Return the (X, Y) coordinate for the center point of the cell that contains the specified text.  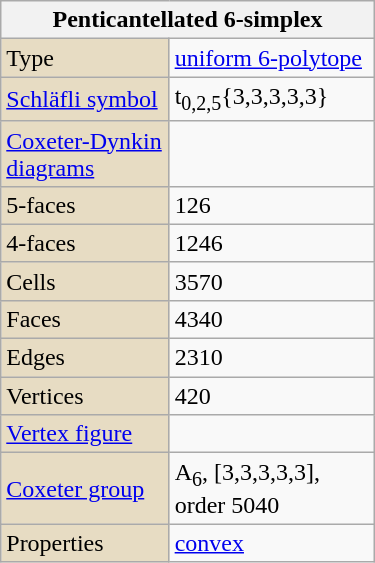
Vertices (85, 396)
uniform 6-polytope (272, 58)
420 (272, 396)
126 (272, 205)
Coxeter-Dynkin diagrams (85, 154)
4-faces (85, 243)
5-faces (85, 205)
Cells (85, 281)
Schläfli symbol (85, 99)
2310 (272, 358)
Coxeter group (85, 488)
1246 (272, 243)
Properties (85, 543)
A6, [3,3,3,3,3], order 5040 (272, 488)
3570 (272, 281)
4340 (272, 319)
Type (85, 58)
t0,2,5{3,3,3,3,3} (272, 99)
Edges (85, 358)
convex (272, 543)
Penticantellated 6-simplex (188, 20)
Faces (85, 319)
Vertex figure (85, 434)
